Extract the (X, Y) coordinate from the center of the cell holding the provided text.  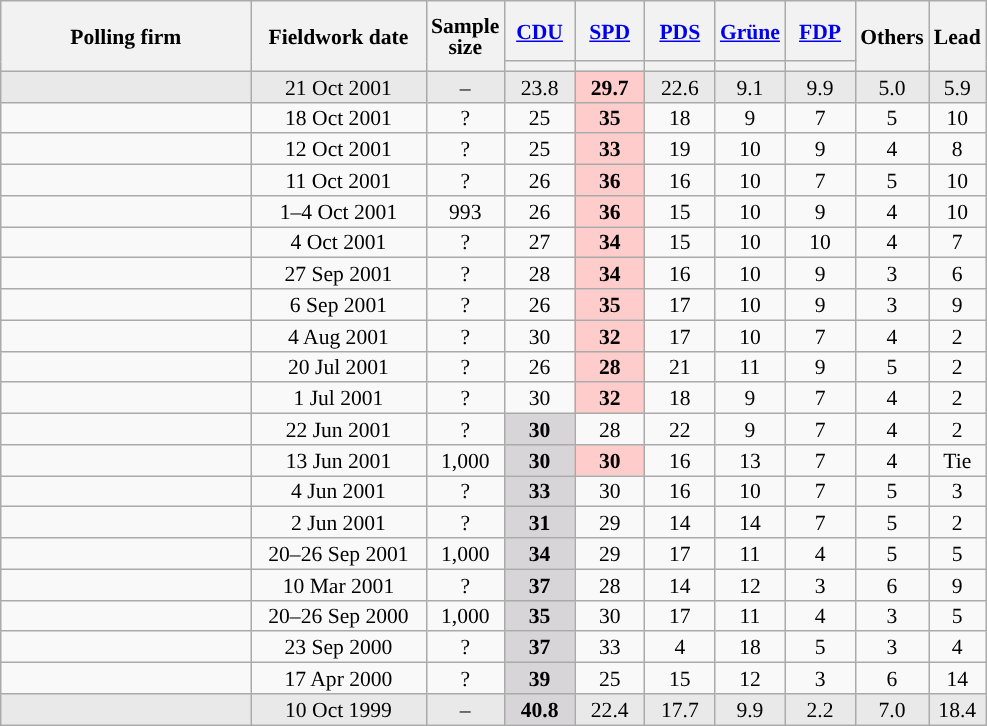
4 Oct 2001 (338, 242)
Polling firm (126, 36)
Others (892, 36)
31 (539, 522)
22.4 (610, 710)
10 Mar 2001 (338, 584)
18.4 (958, 710)
Lead (958, 36)
13 (750, 460)
18 Oct 2001 (338, 118)
1–4 Oct 2001 (338, 212)
Fieldwork date (338, 36)
23 Sep 2000 (338, 648)
8 (958, 150)
13 Jun 2001 (338, 460)
9.1 (750, 86)
10 Oct 1999 (338, 710)
5.9 (958, 86)
SPD (610, 31)
20–26 Sep 2000 (338, 616)
21 Oct 2001 (338, 86)
993 (465, 212)
21 (680, 366)
Samplesize (465, 36)
1 Jul 2001 (338, 398)
19 (680, 150)
12 Oct 2001 (338, 150)
20–26 Sep 2001 (338, 554)
2.2 (820, 710)
PDS (680, 31)
11 Oct 2001 (338, 180)
FDP (820, 31)
17 Apr 2000 (338, 678)
40.8 (539, 710)
29.7 (610, 86)
4 Aug 2001 (338, 336)
23.8 (539, 86)
4 Jun 2001 (338, 492)
CDU (539, 31)
27 Sep 2001 (338, 274)
6 Sep 2001 (338, 304)
22.6 (680, 86)
Tie (958, 460)
22 (680, 430)
7.0 (892, 710)
39 (539, 678)
17.7 (680, 710)
27 (539, 242)
2 Jun 2001 (338, 522)
20 Jul 2001 (338, 366)
22 Jun 2001 (338, 430)
Grüne (750, 31)
5.0 (892, 86)
